Search for the cell housing the specified text and yield its [X, Y] center coordinate. 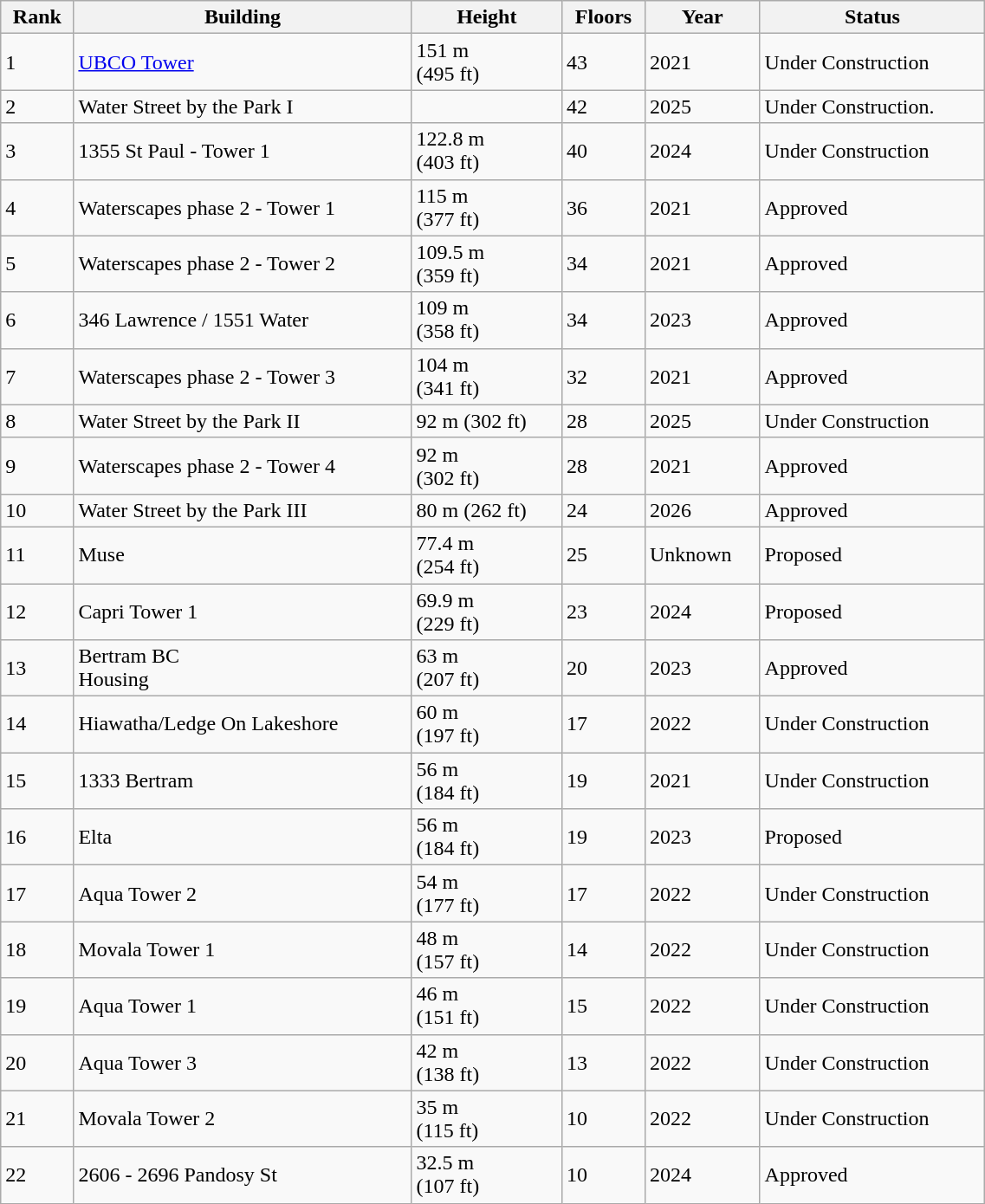
6 [37, 320]
12 [37, 612]
42 m(138 ft) [487, 1062]
23 [604, 612]
Waterscapes phase 2 - Tower 2 [243, 263]
Aqua Tower 2 [243, 894]
Water Street by the Park III [243, 510]
109 m(358 ft) [487, 320]
32 [604, 376]
92 m(302 ft) [487, 466]
Water Street by the Park II [243, 421]
Aqua Tower 3 [243, 1062]
2026 [702, 510]
18 [37, 949]
Waterscapes phase 2 - Tower 4 [243, 466]
77.4 m(254 ft) [487, 554]
Movala Tower 1 [243, 949]
80 m (262 ft) [487, 510]
122.8 m(403 ft) [487, 151]
151 m(495 ft) [487, 62]
24 [604, 510]
42 [604, 107]
Elta [243, 837]
Water Street by the Park I [243, 107]
46 m(151 ft) [487, 1007]
8 [37, 421]
9 [37, 466]
109.5 m(359 ft) [487, 263]
32.5 m(107 ft) [487, 1175]
Hiawatha/Ledge On Lakeshore [243, 724]
60 m(197 ft) [487, 724]
2 [37, 107]
69.9 m(229 ft) [487, 612]
Movala Tower 2 [243, 1119]
1333 Bertram [243, 781]
4 [37, 208]
UBCO Tower [243, 62]
115 m(377 ft) [487, 208]
Building [243, 17]
36 [604, 208]
48 m(157 ft) [487, 949]
1 [37, 62]
16 [37, 837]
3 [37, 151]
Under Construction. [872, 107]
5 [37, 263]
Waterscapes phase 2 - Tower 1 [243, 208]
Unknown [702, 554]
Rank [37, 17]
21 [37, 1119]
Capri Tower 1 [243, 612]
63 m(207 ft) [487, 669]
Bertram BCHousing [243, 669]
2606 - 2696 Pandosy St [243, 1175]
35 m(115 ft) [487, 1119]
Floors [604, 17]
11 [37, 554]
Waterscapes phase 2 - Tower 3 [243, 376]
54 m(177 ft) [487, 894]
Height [487, 17]
Status [872, 17]
1355 St Paul - Tower 1 [243, 151]
346 Lawrence / 1551 Water [243, 320]
43 [604, 62]
Muse [243, 554]
Aqua Tower 1 [243, 1007]
7 [37, 376]
22 [37, 1175]
92 m (302 ft) [487, 421]
40 [604, 151]
104 m(341 ft) [487, 376]
Year [702, 17]
25 [604, 554]
